Locate the cell with the specified text and output its (X, Y) center coordinate. 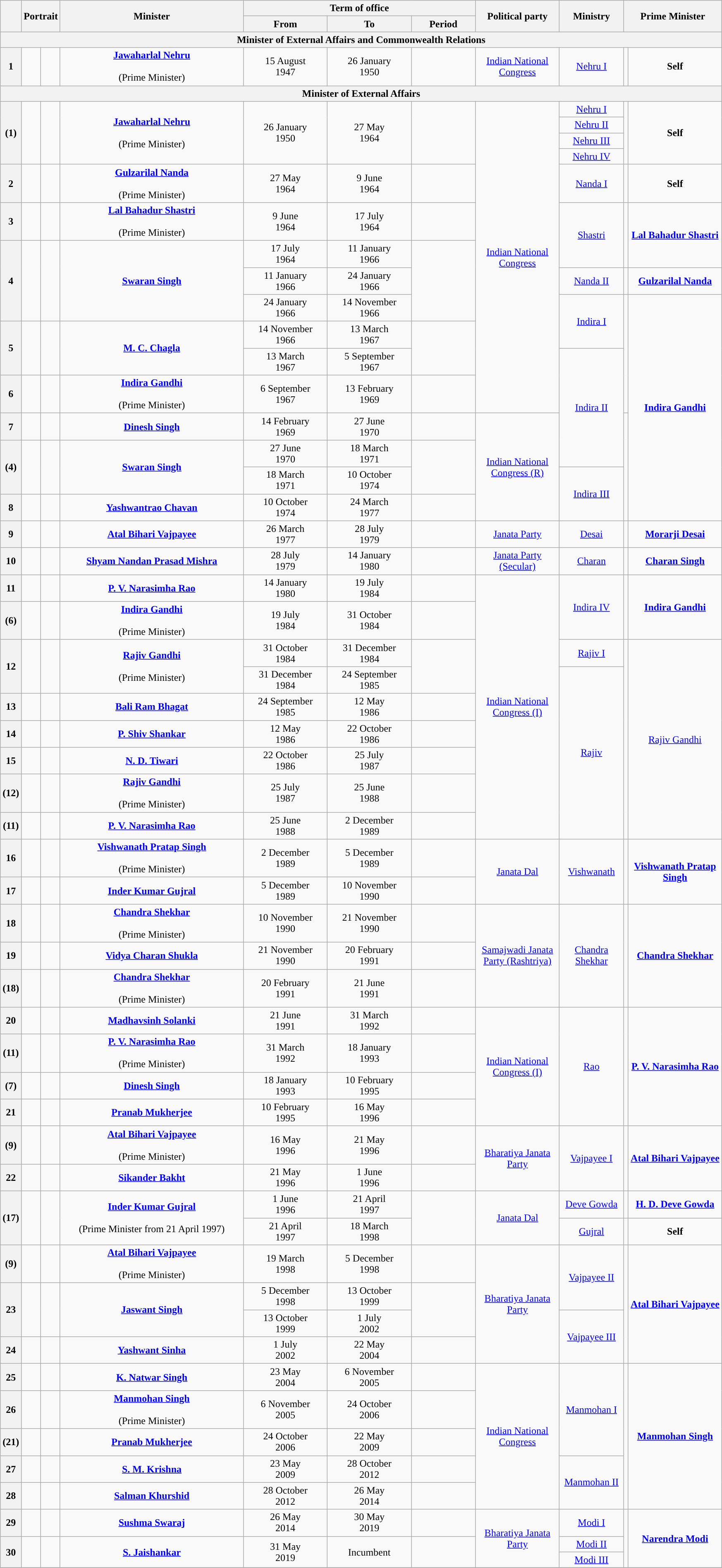
24 (11, 1350)
P. V. Narasimha Rao(Prime Minister) (151, 1053)
(7) (11, 1085)
23 May2004 (285, 1377)
Rajiv Gandhi (675, 739)
M. C. Chagla (151, 348)
Yashwantrao Chavan (151, 507)
Desai (591, 534)
Minister of External Affairs and Commonwealth Relations (361, 40)
Jaswant Singh (151, 1310)
Yashwant Sinha (151, 1350)
Minister of External Affairs (361, 93)
K. Natwar Singh (151, 1377)
Indira I (591, 321)
(12) (11, 793)
S. Jaishankar (151, 1552)
Nehru IV (591, 156)
6 September1967 (285, 394)
Bali Ram Bhagat (151, 706)
11 (11, 588)
Modi III (591, 1560)
Lal Bahadur Shastri(Prime Minister) (151, 221)
16 (11, 858)
5 (11, 348)
Indira IV (591, 607)
Shyam Nandan Prasad Mishra (151, 561)
Gujral (591, 1231)
S. M. Krishna (151, 1469)
(18) (11, 988)
26 (11, 1410)
19 (11, 955)
Charan Singh (675, 561)
Vishwanath Pratap Singh (675, 872)
15 (11, 761)
Minister (151, 16)
Vidya Charan Shukla (151, 955)
21 (11, 1113)
31 May2019 (285, 1552)
Vishwanath (591, 872)
Indira II (591, 408)
5 September1967 (370, 361)
(17) (11, 1218)
(6) (11, 620)
Nehru III (591, 141)
23 (11, 1310)
Gulzarilal Nanda(Prime Minister) (151, 183)
Vajpayee III (591, 1337)
8 (11, 507)
9 (11, 534)
Salman Khurshid (151, 1496)
Gulzarilal Nanda (675, 280)
Vajpayee I (591, 1158)
Prime Minister (673, 16)
Charan (591, 561)
6 (11, 394)
Sikander Bakht (151, 1177)
4 (11, 280)
Manmohan I (591, 1410)
Incumbent (370, 1552)
Indira III (591, 494)
Lal Bahadur Shastri (675, 235)
13 February1969 (370, 394)
10 (11, 561)
Manmohan Singh (675, 1436)
14 February1969 (285, 427)
Madhavsinh Solanki (151, 1021)
From (285, 24)
Ministry (591, 16)
Sushma Swaraj (151, 1523)
Portrait (41, 16)
20 (11, 1021)
1 (11, 67)
Deve Gowda (591, 1204)
Narendra Modi (675, 1539)
22 May2009 (370, 1442)
Term of office (360, 8)
17 (11, 891)
Indian National Congress (R) (518, 467)
Inder Kumar Gujral (151, 891)
2 (11, 183)
Nanda II (591, 280)
Modi II (591, 1544)
26 March1977 (285, 534)
28 (11, 1496)
24 March1977 (370, 507)
Rajiv (591, 753)
Janata Party (518, 534)
29 (11, 1523)
Modi I (591, 1523)
Manmohan II (591, 1482)
25 (11, 1377)
Nehru II (591, 125)
23 May2009 (285, 1469)
Vajpayee II (591, 1277)
30 (11, 1552)
H. D. Deve Gowda (675, 1204)
(1) (11, 133)
27 (11, 1469)
Rao (591, 1066)
Vishwanath Pratap Singh(Prime Minister) (151, 858)
N. D. Tiwari (151, 761)
3 (11, 221)
Samajwadi Janata Party (Rashtriya) (518, 955)
22 (11, 1177)
Period (443, 24)
(21) (11, 1442)
30 May2019 (370, 1523)
14 (11, 734)
15 August1947 (285, 67)
To (370, 24)
22 May2004 (370, 1350)
Janata Party (Secular) (518, 561)
18 (11, 923)
Manmohan Singh(Prime Minister) (151, 1410)
Inder Kumar Gujral(Prime Minister from 21 April 1997) (151, 1218)
19 March1998 (285, 1264)
18 March1998 (370, 1231)
12 (11, 666)
Nanda I (591, 183)
(4) (11, 467)
Morarji Desai (675, 534)
7 (11, 427)
Shastri (591, 235)
13 (11, 706)
Rajiv I (591, 653)
P. Shiv Shankar (151, 734)
Political party (518, 16)
